Search for the cell housing the specified text and yield its [X, Y] center coordinate. 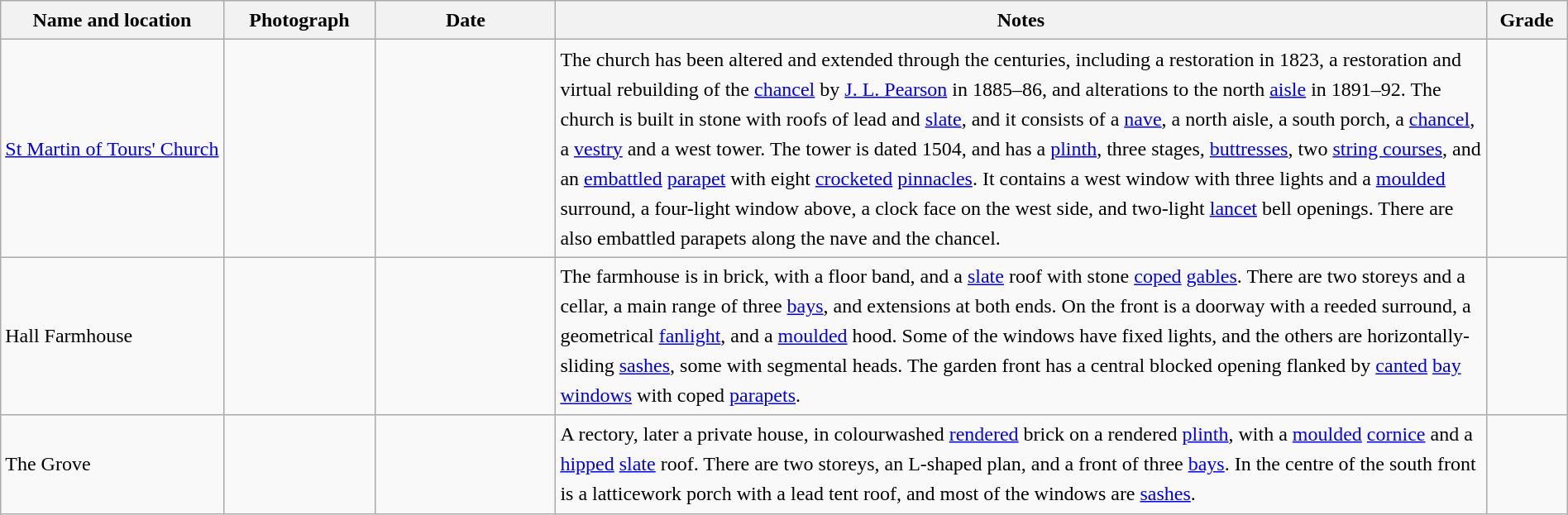
St Martin of Tours' Church [112, 149]
Hall Farmhouse [112, 336]
Grade [1527, 20]
Photograph [299, 20]
Date [466, 20]
Name and location [112, 20]
The Grove [112, 465]
Notes [1021, 20]
